Provide the [X, Y] coordinate of the cell's center where the given text is located.  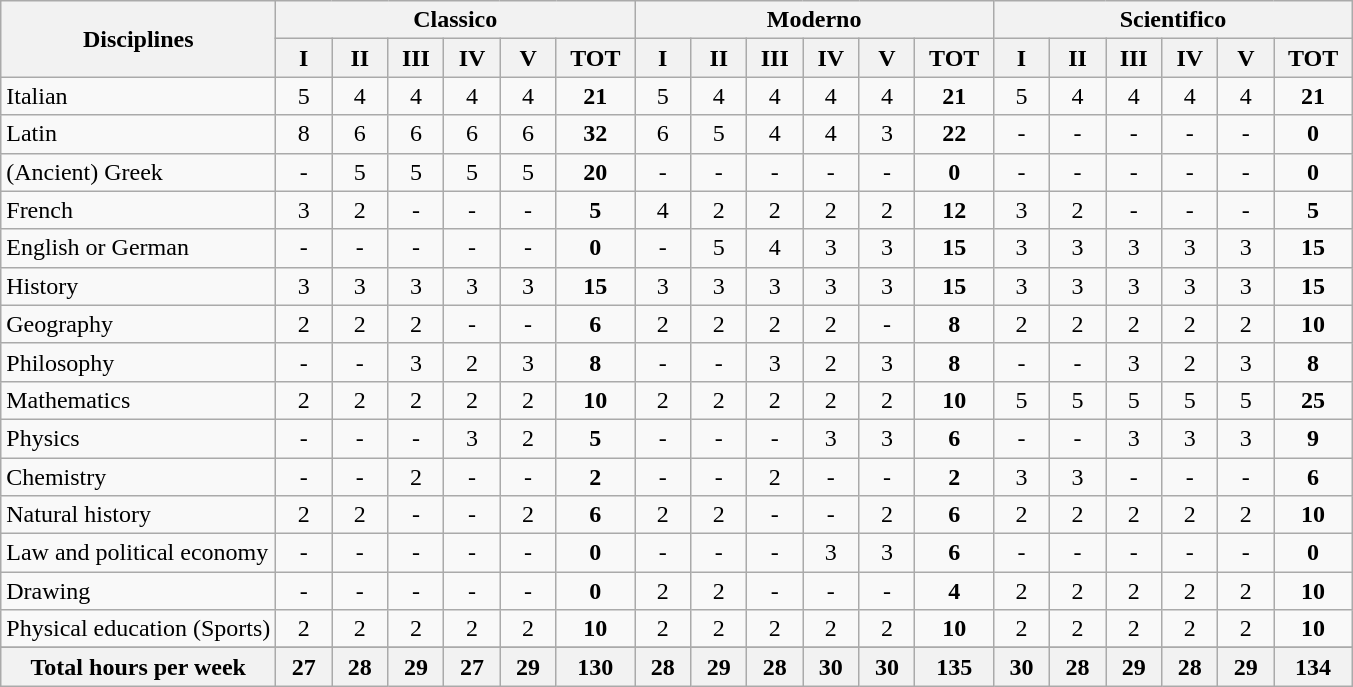
Mathematics [138, 400]
Classico [456, 20]
12 [954, 210]
Scientifico [1174, 20]
25 [1314, 400]
134 [1314, 667]
Geography [138, 324]
Italian [138, 96]
22 [954, 134]
English or German [138, 248]
French [138, 210]
Disciplines [138, 39]
Law and political economy [138, 553]
Latin [138, 134]
Philosophy [138, 362]
Chemistry [138, 477]
History [138, 286]
9 [1314, 438]
Natural history [138, 515]
20 [596, 172]
Physical education (Sports) [138, 629]
32 [596, 134]
130 [596, 667]
135 [954, 667]
(Ancient) Greek [138, 172]
Total hours per week [138, 667]
Physics [138, 438]
Moderno [814, 20]
Drawing [138, 591]
